From the cell containing the given text, extract its center point as [X, Y] coordinate. 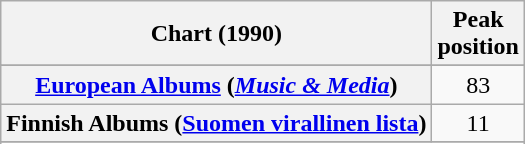
Finnish Albums (Suomen virallinen lista) [216, 123]
Peakposition [478, 34]
11 [478, 123]
83 [478, 85]
European Albums (Music & Media) [216, 85]
Chart (1990) [216, 34]
